Provide the (X, Y) coordinate of the cell's center where the given text is located.  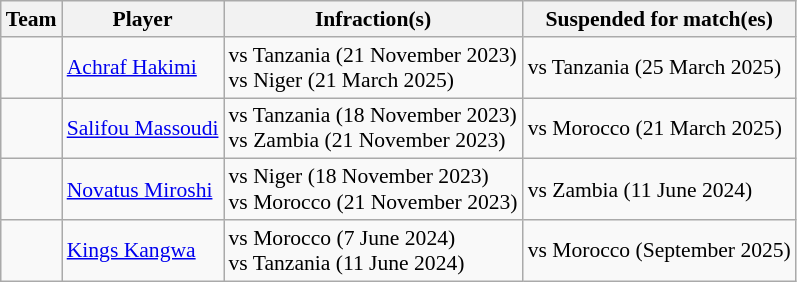
vs Morocco (21 March 2025) (660, 128)
vs Zambia (11 June 2024) (660, 190)
Novatus Miroshi (143, 190)
vs Tanzania (18 November 2023) vs Zambia (21 November 2023) (374, 128)
Suspended for match(es) (660, 19)
Salifou Massoudi (143, 128)
vs Morocco (7 June 2024) vs Tanzania (11 June 2024) (374, 250)
vs Niger (18 November 2023) vs Morocco (21 November 2023) (374, 190)
vs Morocco (September 2025) (660, 250)
Kings Kangwa (143, 250)
Infraction(s) (374, 19)
Team (32, 19)
vs Tanzania (25 March 2025) (660, 68)
vs Tanzania (21 November 2023) vs Niger (21 March 2025) (374, 68)
Player (143, 19)
Achraf Hakimi (143, 68)
